Identify which cell holds the provided text, then report its [x, y] central coordinate. 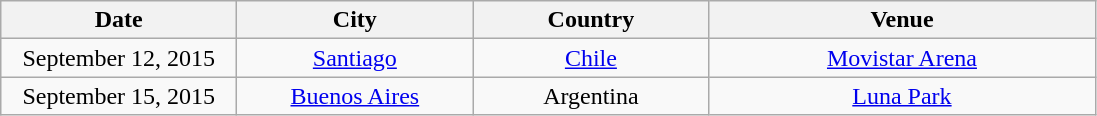
Chile [591, 58]
Venue [902, 20]
Movistar Arena [902, 58]
City [355, 20]
Santiago [355, 58]
Country [591, 20]
Date [119, 20]
September 15, 2015 [119, 96]
Buenos Aires [355, 96]
Luna Park [902, 96]
Argentina [591, 96]
September 12, 2015 [119, 58]
